From the cell containing the given text, extract its center point as (x, y) coordinate. 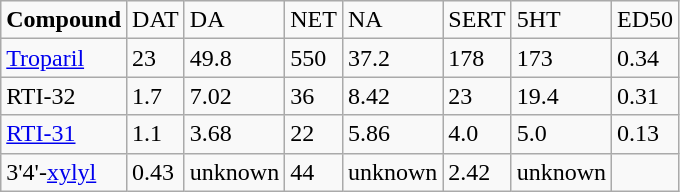
0.31 (646, 96)
0.43 (156, 172)
DA (234, 20)
1.7 (156, 96)
1.1 (156, 134)
37.2 (392, 58)
8.42 (392, 96)
NA (392, 20)
49.8 (234, 58)
5.0 (561, 134)
RTI-31 (64, 134)
SERT (477, 20)
7.02 (234, 96)
4.0 (477, 134)
3.68 (234, 134)
5.86 (392, 134)
44 (314, 172)
0.34 (646, 58)
DAT (156, 20)
0.13 (646, 134)
173 (561, 58)
36 (314, 96)
3'4'-xylyl (64, 172)
22 (314, 134)
178 (477, 58)
NET (314, 20)
550 (314, 58)
5HT (561, 20)
Compound (64, 20)
ED50 (646, 20)
2.42 (477, 172)
RTI-32 (64, 96)
Troparil (64, 58)
19.4 (561, 96)
